Return [x, y] of the center of cell containing provided text 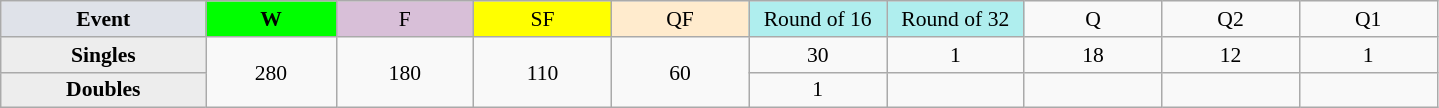
180 [405, 72]
Round of 16 [818, 19]
110 [543, 72]
Singles [104, 55]
F [405, 19]
SF [543, 19]
Doubles [104, 90]
60 [680, 72]
Event [104, 19]
Q2 [1231, 19]
Q1 [1368, 19]
QF [680, 19]
Q [1093, 19]
12 [1231, 55]
18 [1093, 55]
280 [271, 72]
30 [818, 55]
Round of 32 [955, 19]
W [271, 19]
